Extract the (X, Y) coordinate from the center of the cell holding the provided text.  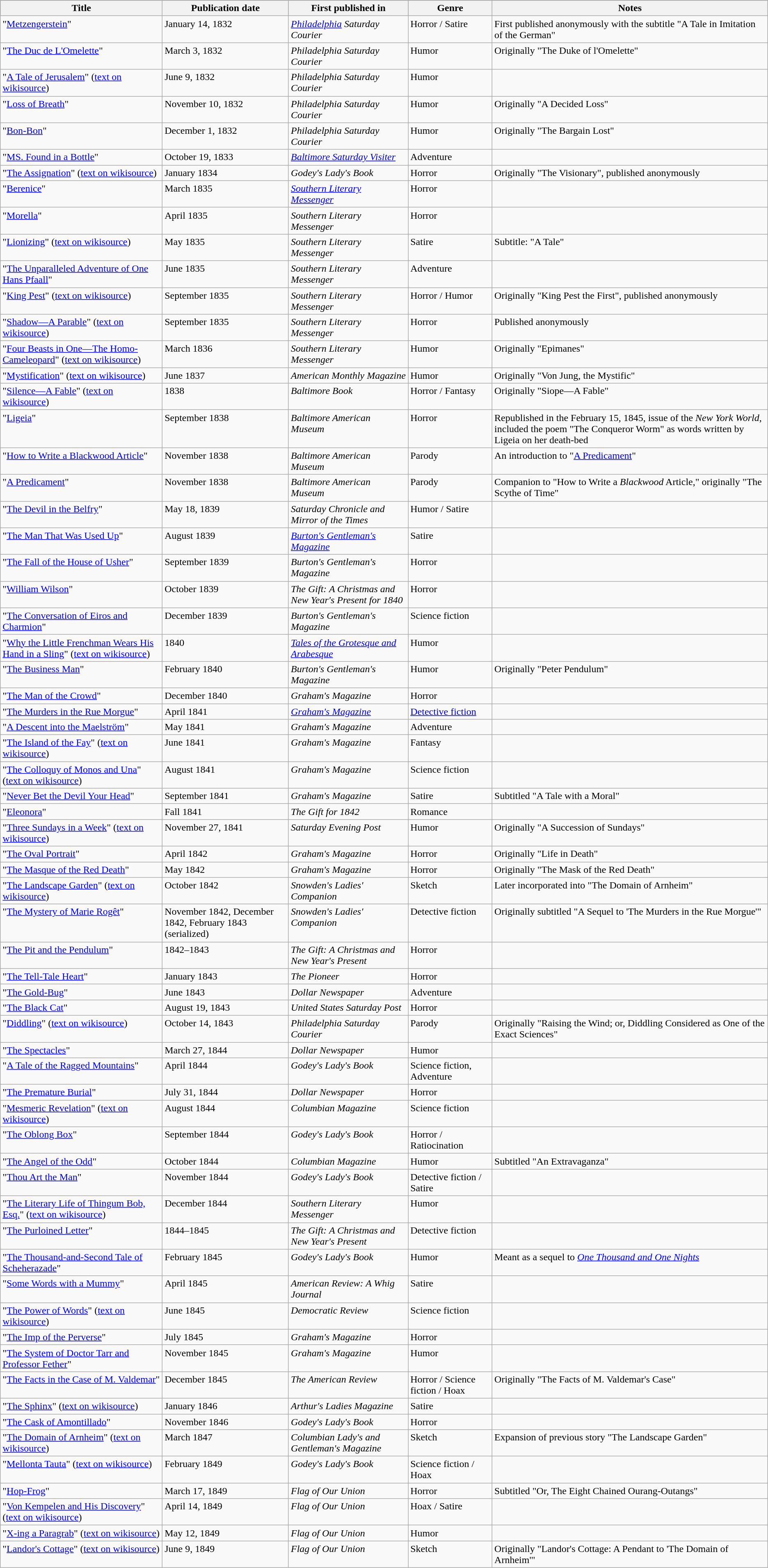
November 1846 (226, 1422)
October 1839 (226, 594)
"A Descent into the Maelström" (81, 727)
"The Domain of Arnheim" (text on wikisource) (81, 1443)
First published anonymously with the subtitle "A Tale in Imitation of the German" (630, 30)
1840 (226, 648)
"Metzengerstein" (81, 30)
February 1849 (226, 1470)
Originally "Raising the Wind; or, Diddling Considered as One of the Exact Sciences" (630, 1028)
October 14, 1843 (226, 1028)
Originally "The Duke of l'Omelette" (630, 56)
United States Saturday Post (348, 1007)
Published anonymously (630, 327)
June 9, 1849 (226, 1554)
Originally "King Pest the First", published anonymously (630, 300)
"The Tell-Tale Heart" (81, 976)
"Mesmeric Revelation" (text on wikisource) (81, 1114)
Horror / Science fiction / Hoax (450, 1385)
"Landor's Cottage" (text on wikisource) (81, 1554)
January 1846 (226, 1406)
Originally "The Bargain Lost" (630, 136)
"How to Write a Blackwood Article" (81, 461)
July 1845 (226, 1337)
February 1840 (226, 675)
August 19, 1843 (226, 1007)
"Some Words with a Mummy" (81, 1289)
June 1837 (226, 375)
"Three Sundays in a Week" (text on wikisource) (81, 833)
"Bon-Bon" (81, 136)
September 1838 (226, 429)
March 1835 (226, 194)
"The Murders in the Rue Morgue" (81, 711)
"The Literary Life of Thingum Bob, Esq." (text on wikisource) (81, 1209)
Detective fiction / Satire (450, 1183)
Meant as a sequel to One Thousand and One Nights (630, 1262)
May 1841 (226, 727)
"The Thousand-and-Second Tale of Scheherazade" (81, 1262)
"The Purloined Letter" (81, 1236)
June 9, 1832 (226, 83)
June 1845 (226, 1316)
"The Unparalleled Adventure of One Hans Pfaall" (81, 274)
Originally "Epimanes" (630, 355)
Originally "Life in Death" (630, 854)
November 1844 (226, 1183)
Subtitled "An Extravaganza" (630, 1161)
"Mellonta Tauta" (text on wikisource) (81, 1470)
June 1843 (226, 992)
October 19, 1833 (226, 157)
"MS. Found in a Bottle" (81, 157)
1844–1845 (226, 1236)
Expansion of previous story "The Landscape Garden" (630, 1443)
"The Black Cat" (81, 1007)
Subtitle: "A Tale" (630, 247)
August 1844 (226, 1114)
December 1, 1832 (226, 136)
April 1841 (226, 711)
July 31, 1844 (226, 1092)
January 1834 (226, 173)
"Why the Little Frenchman Wears His Hand in a Sling" (text on wikisource) (81, 648)
April 1835 (226, 221)
Saturday Evening Post (348, 833)
The Gift for 1842 (348, 812)
Notes (630, 8)
An introduction to "A Predicament" (630, 461)
"The Angel of the Odd" (81, 1161)
Title (81, 8)
"The Facts in the Case of M. Valdemar" (81, 1385)
December 1845 (226, 1385)
"Never Bet the Devil Your Head" (81, 796)
Horror / Ratiocination (450, 1140)
Democratic Review (348, 1316)
Originally subtitled "A Sequel to 'The Murders in the Rue Morgue'" (630, 923)
"The Man of the Crowd" (81, 696)
"Loss of Breath" (81, 109)
"The Power of Words" (text on wikisource) (81, 1316)
"Eleonora" (81, 812)
December 1839 (226, 621)
Science fiction, Adventure (450, 1071)
Originally "The Mask of the Red Death" (630, 870)
"Diddling" (text on wikisource) (81, 1028)
March 1847 (226, 1443)
November 1845 (226, 1358)
"Berenice" (81, 194)
Arthur's Ladies Magazine (348, 1406)
March 1836 (226, 355)
Horror / Fantasy (450, 396)
March 3, 1832 (226, 56)
February 1845 (226, 1262)
Originally "The Facts of M. Valdemar's Case" (630, 1385)
May 1835 (226, 247)
Science fiction / Hoax (450, 1470)
"Silence—A Fable" (text on wikisource) (81, 396)
March 27, 1844 (226, 1050)
"Hop-Frog" (81, 1491)
"The Premature Burial" (81, 1092)
September 1841 (226, 796)
October 1842 (226, 890)
"The Mystery of Marie Rogêt" (81, 923)
March 17, 1849 (226, 1491)
"Ligeia" (81, 429)
"The Landscape Garden" (text on wikisource) (81, 890)
Genre (450, 8)
"The Sphinx" (text on wikisource) (81, 1406)
The Gift: A Christmas and New Year's Present for 1840 (348, 594)
"Thou Art the Man" (81, 1183)
"The Colloquy of Monos and Una" (text on wikisource) (81, 775)
Originally "A Decided Loss" (630, 109)
"Shadow—A Parable" (text on wikisource) (81, 327)
"The Gold-Bug" (81, 992)
August 1841 (226, 775)
December 1840 (226, 696)
"The Duc de L'Omelette" (81, 56)
Baltimore Book (348, 396)
Originally "Peter Pendulum" (630, 675)
January 1843 (226, 976)
Hoax / Satire (450, 1512)
October 1844 (226, 1161)
Originally "The Visionary", published anonymously (630, 173)
Fantasy (450, 749)
May 18, 1839 (226, 515)
Companion to "How to Write a Blackwood Article," originally "The Scythe of Time" (630, 488)
"Four Beasts in One—The Homo-Cameleopard" (text on wikisource) (81, 355)
September 1844 (226, 1140)
Saturday Chronicle and Mirror of the Times (348, 515)
"The Island of the Fay" (text on wikisource) (81, 749)
"The Business Man" (81, 675)
"The Oblong Box" (81, 1140)
Fall 1841 (226, 812)
1842–1843 (226, 955)
"The Pit and the Pendulum" (81, 955)
"The System of Doctor Tarr and Professor Fether" (81, 1358)
Tales of the Grotesque and Arabesque (348, 648)
May 12, 1849 (226, 1533)
Subtitled "A Tale with a Moral" (630, 796)
August 1839 (226, 541)
April 1844 (226, 1071)
First published in (348, 8)
"Morella" (81, 221)
"Mystification" (text on wikisource) (81, 375)
"Lionizing" (text on wikisource) (81, 247)
May 1842 (226, 870)
December 1844 (226, 1209)
Originally "Von Jung, the Mystific" (630, 375)
November 1842, December 1842, February 1843 (serialized) (226, 923)
"The Fall of the House of Usher" (81, 568)
Horror / Humor (450, 300)
June 1835 (226, 274)
"The Man That Was Used Up" (81, 541)
Subtitled "Or, The Eight Chained Ourang-Outangs" (630, 1491)
Baltimore Saturday Visiter (348, 157)
November 10, 1832 (226, 109)
1838 (226, 396)
"King Pest" (text on wikisource) (81, 300)
June 1841 (226, 749)
"A Tale of Jerusalem" (text on wikisource) (81, 83)
Republished in the February 15, 1845, issue of the New York World, included the poem "The Conqueror Worm" as words written by Ligeia on her death-bed (630, 429)
November 27, 1841 (226, 833)
"The Oval Portrait" (81, 854)
"The Masque of the Red Death" (81, 870)
January 14, 1832 (226, 30)
"William Wilson" (81, 594)
April 14, 1849 (226, 1512)
Humor / Satire (450, 515)
The American Review (348, 1385)
April 1842 (226, 854)
Publication date (226, 8)
"A Tale of the Ragged Mountains" (81, 1071)
"A Predicament" (81, 488)
"X-ing a Paragrab" (text on wikisource) (81, 1533)
"The Assignation" (text on wikisource) (81, 173)
Originally "A Succession of Sundays" (630, 833)
American Review: A Whig Journal (348, 1289)
The Pioneer (348, 976)
Originally "Siope—A Fable" (630, 396)
"The Cask of Amontillado" (81, 1422)
April 1845 (226, 1289)
"The Imp of the Perverse" (81, 1337)
"The Conversation of Eiros and Charmion" (81, 621)
September 1839 (226, 568)
Originally "Landor's Cottage: A Pendant to 'The Domain of Arnheim'" (630, 1554)
Horror / Satire (450, 30)
American Monthly Magazine (348, 375)
Columbian Lady's and Gentleman's Magazine (348, 1443)
"Von Kempelen and His Discovery" (text on wikisource) (81, 1512)
Romance (450, 812)
"The Spectacles" (81, 1050)
Later incorporated into "The Domain of Arnheim" (630, 890)
"The Devil in the Belfry" (81, 515)
